Locate the cell with the specified text and output its [x, y] center coordinate. 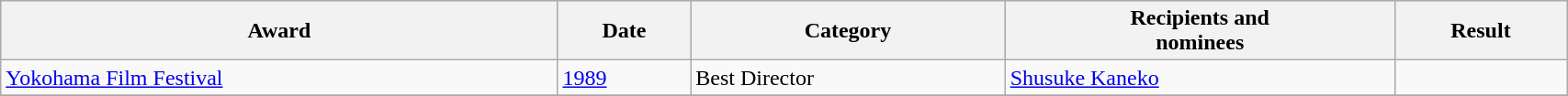
Best Director [848, 78]
Result [1481, 31]
1989 [625, 78]
Award [279, 31]
Date [625, 31]
Yokohama Film Festival [279, 78]
Shusuke Kaneko [1200, 78]
Category [848, 31]
Recipients and nominees [1200, 31]
